Output the [X, Y] coordinate of the center of the cell containing the given text.  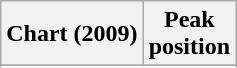
Peakposition [189, 34]
Chart (2009) [72, 34]
